Return (x, y) of the center of cell containing provided text 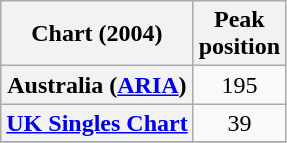
39 (239, 123)
Peakposition (239, 34)
195 (239, 85)
UK Singles Chart (97, 123)
Australia (ARIA) (97, 85)
Chart (2004) (97, 34)
